Detect which cell encompasses the target text, then output its [x, y] center coordinate. 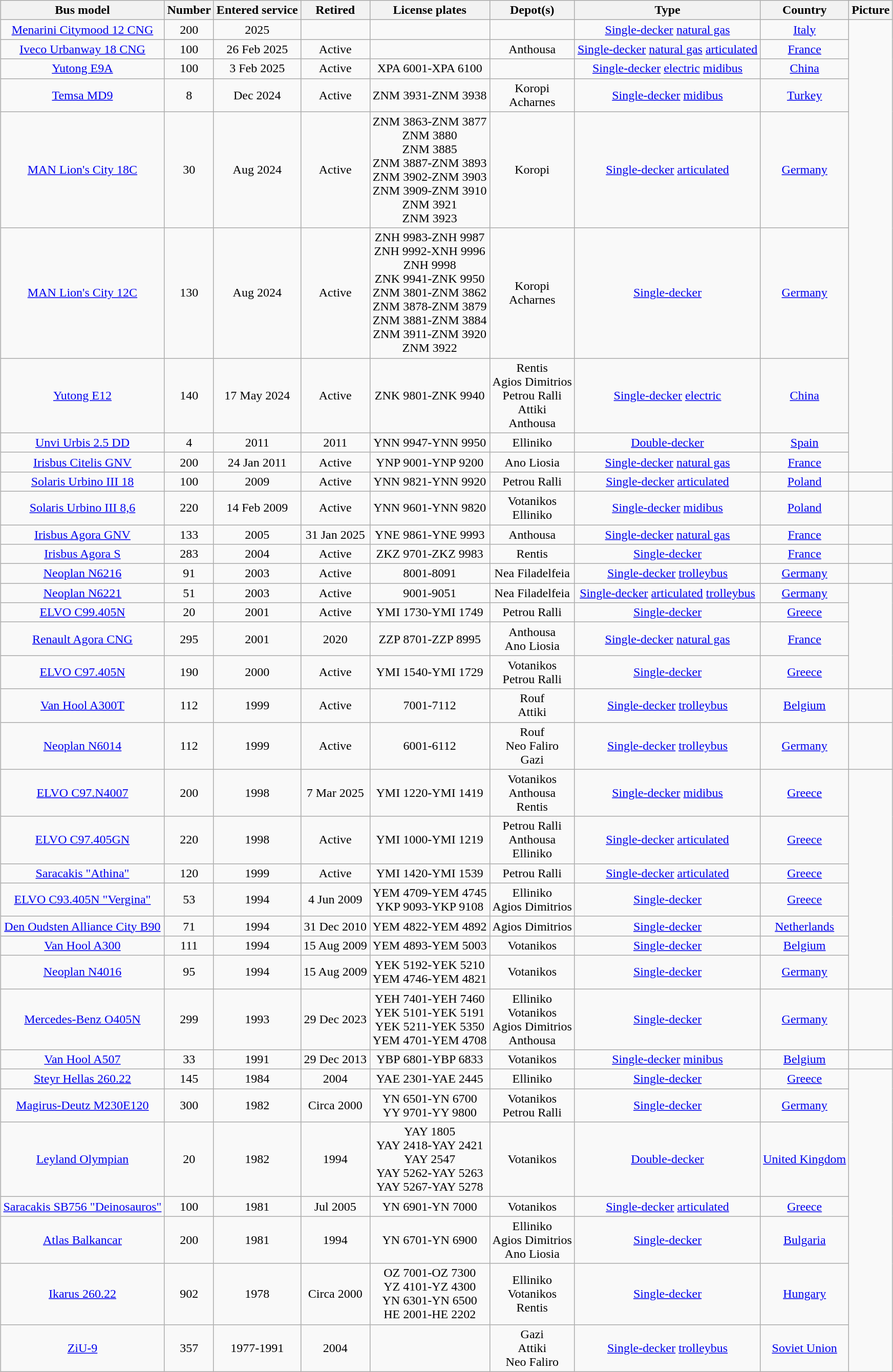
ELVO C97.405GN [82, 840]
Irisbus Agora GNV [82, 534]
71 [189, 926]
EllinikoVotanikosAgios DimitriosAnthousa [532, 1019]
Van Hool A300T [82, 706]
GaziAttikiNeo Faliro [532, 1348]
MΑΝ Lion's City 12C [82, 293]
YMI 1730-YMI 1749 [430, 613]
YN 6701-YN 6900 [430, 1240]
Yutong E12 [82, 395]
AnthousaAno Liosia [532, 639]
Van Hool A507 [82, 1060]
Menarini Citymood 12 CNG [82, 30]
ΧΡΑ 6001-ΧΡΑ 6100 [430, 69]
299 [189, 1019]
Van Hool A300 [82, 945]
Magirus-Deutz M230E120 [82, 1105]
Rentis [532, 554]
1978 [257, 1294]
YBΡ 6801-YBP 6833 [430, 1060]
United Kingdom [805, 1159]
ZNM 3863-ZNM 3877ZNM 3880ZNM 3885ZNM 3887-ZNM 3893ZNM 3902-ZNM 3903ZNM 3909-ZNM 3910ZNM 3921ZNM 3923 [430, 170]
Bus model [82, 10]
24 Jan 2011 [257, 462]
YEH 7401-YEH 7460YEK 5101-YEK 5191YEK 5211-YEK 5350YEM 4701-YEM 4708 [430, 1019]
1991 [257, 1060]
YAE 2301-YAE 2445 [430, 1079]
Saracakis SB756 "Deinosauros" [82, 1207]
Agios Dimitrios [532, 926]
2020 [335, 639]
Turkey [805, 95]
Koropi [532, 170]
ΥΝP 9001-ΥΝP 9200 [430, 462]
RoufAttiki [532, 706]
Single-decker minibus [667, 1060]
120 [189, 873]
300 [189, 1105]
Bulgaria [805, 1240]
Irisbus Agora S [82, 554]
Renault Agora CNG [82, 639]
Iveco Urbanway 18 CNG [82, 49]
YEM 4893-YEM 5003 [430, 945]
ΥΕΜ 4709-ΥΕΜ 4745YKP 9093-YKP 9108 [430, 899]
Single-decker articulated trolleybus [667, 593]
Irisbus Citelis GNV [82, 462]
YMI 1540-YMI 1729 [430, 672]
Soviet Union [805, 1348]
Entered service [257, 10]
8 [189, 95]
RoufNeo FaliroGazi [532, 746]
ZKZ 9701-ZKZ 9983 [430, 554]
Type [667, 10]
Number [189, 10]
Petrou RalliAnthousaElliniko [532, 840]
Neoplan N4016 [82, 972]
Country [805, 10]
1993 [257, 1019]
ELVO C97.N4007 [82, 793]
Italy [805, 30]
ELVO C93.405N "Vergina" [82, 899]
133 [189, 534]
29 Dec 2023 [335, 1019]
Netherlands [805, 926]
ZiU-9 [82, 1348]
ELVO C97.405N [82, 672]
Leyland Olympian [82, 1159]
1977-1991 [257, 1348]
Solaris Urbino ΙΙΙ 8,6 [82, 508]
2005 [257, 534]
VotanikosAnthousaRentis [532, 793]
53 [189, 899]
29 Dec 2013 [335, 1060]
3 Feb 2025 [257, 69]
YAY 1805YAY 2418-YAY 2421YAY 2547YAY 5262-YAY 5263YAY 5267-YAY 5278 [430, 1159]
RentisAgios DimitriosPetrou RalliAttikiAnthousa [532, 395]
Ano Liosia [532, 462]
ΥΝN 9947-ΥΝN 9950 [430, 442]
33 [189, 1060]
ZNK 9801-ZNK 9940 [430, 395]
Saracakis "Athina" [82, 873]
Spain [805, 442]
OZ 7001-OZ 7300YZ 4101-YZ 4300YN 6301-YN 6500HE 2001-HE 2202 [430, 1294]
ΥΜΙ 1420-ΥΜΙ 1539 [430, 873]
Dec 2024 [257, 95]
Single-decker electric [667, 395]
95 [189, 972]
4 Jun 2009 [335, 899]
EllinikoAgios Dimitrios [532, 899]
ΥΝΝ 9601-ΥΝΝ 9820 [430, 508]
YN 6901-YN 7000 [430, 1207]
357 [189, 1348]
7 Mar 2025 [335, 793]
EllinikoVotanikosRentis [532, 1294]
14 Feb 2009 [257, 508]
Yutong E9A [82, 69]
YMI 1000-YMI 1219 [430, 840]
17 May 2024 [257, 395]
Mercedes-Benz O405N [82, 1019]
Temsa MD9 [82, 95]
Jul 2005 [335, 1207]
7001-7112 [430, 706]
2009 [257, 481]
26 Feb 2025 [257, 49]
2025 [257, 30]
License plates [430, 10]
Single-decker electric midibus [667, 69]
Neoplan N6216 [82, 574]
Retired [335, 10]
2000 [257, 672]
4 [189, 442]
190 [189, 672]
Unvi Urbis 2.5 DD [82, 442]
Den Oudsten Alliance City B90 [82, 926]
Steyr Hellas 260.22 [82, 1079]
ΥΝΝ 9821-ΥΝΝ 9920 [430, 481]
31 Jan 2025 [335, 534]
51 [189, 593]
Single-decker natural gas articulated [667, 49]
Atlas Balkancar [82, 1240]
ZNΜ 3931-ZNΜ 3938 [430, 95]
YN 6501-YN 6700YY 9701-YY 9800 [430, 1105]
ΖΝΗ 9983-ΖΝΗ 9987ZNH 9992-XNH 9996ZNH 9998ZNK 9941-ZNK 9950ZNM 3801-ZNM 3862ZNM 3878-ZNM 3879ZNM 3881-ZNM 3884ZNM 3911-ZNM 3920ZNM 3922 [430, 293]
31 Dec 2010 [335, 926]
YMI 1220-YMI 1419 [430, 793]
111 [189, 945]
YEM 4822-YEM 4892 [430, 926]
140 [189, 395]
VotanikosElliniko [532, 508]
1984 [257, 1079]
Neoplan N6221 [82, 593]
Picture [870, 10]
Solaris Urbino ΙΙΙ 18 [82, 481]
30 [189, 170]
6001-6112 [430, 746]
283 [189, 554]
ZZP 8701-ZZP 8995 [430, 639]
Depot(s) [532, 10]
145 [189, 1079]
Ikarus 260.22 [82, 1294]
YEΚ 5192-YEΚ 5210YEΜ 4746-YEΜ 4821 [430, 972]
EllinikoAgios DimitriosAno Liosia [532, 1240]
902 [189, 1294]
295 [189, 639]
ELVO C99.405N [82, 613]
MΑΝ Lion's City 18C [82, 170]
ΥΝΕ 9861-ΥΝΕ 9993 [430, 534]
91 [189, 574]
Neoplan N6014 [82, 746]
9001-9051 [430, 593]
130 [189, 293]
8001-8091 [430, 574]
Hungary [805, 1294]
